Return (X, Y) of the center of cell containing provided text 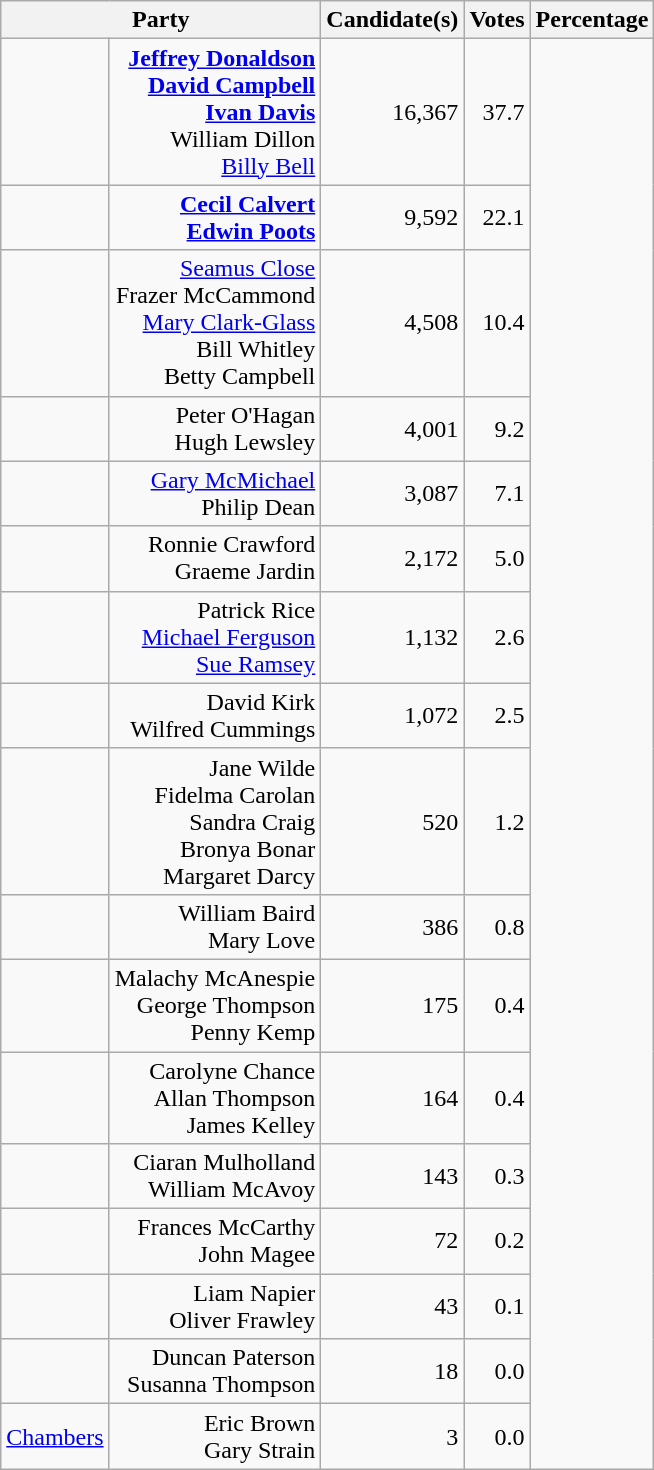
Malachy McAnespieGeorge ThompsonPenny Kemp (215, 1005)
5.0 (497, 558)
4,001 (392, 428)
Seamus CloseFrazer McCammondMary Clark-GlassBill WhitleyBetty Campbell (215, 323)
37.7 (497, 112)
72 (392, 1242)
Percentage (592, 20)
3 (392, 1436)
David KirkWilfred Cummings (215, 716)
Jane WildeFidelma CarolanSandra CraigBronya BonarMargaret Darcy (215, 821)
386 (392, 926)
43 (392, 1306)
18 (392, 1372)
Peter O'HaganHugh Lewsley (215, 428)
Carolyne ChanceAllan ThompsonJames Kelley (215, 1098)
Eric BrownGary Strain (215, 1436)
Patrick RiceMichael FergusonSue Ramsey (215, 637)
520 (392, 821)
Party (161, 20)
175 (392, 1005)
William BairdMary Love (215, 926)
0.2 (497, 1242)
Cecil CalvertEdwin Poots (215, 218)
7.1 (497, 494)
4,508 (392, 323)
2,172 (392, 558)
22.1 (497, 218)
164 (392, 1098)
Gary McMichaelPhilip Dean (215, 494)
2.5 (497, 716)
2.6 (497, 637)
143 (392, 1176)
Candidate(s) (392, 20)
0.3 (497, 1176)
9.2 (497, 428)
Frances McCarthyJohn Magee (215, 1242)
Votes (497, 20)
0.1 (497, 1306)
1,072 (392, 716)
0.8 (497, 926)
Ronnie CrawfordGraeme Jardin (215, 558)
1.2 (497, 821)
9,592 (392, 218)
Chambers (55, 1436)
16,367 (392, 112)
Liam NapierOliver Frawley (215, 1306)
3,087 (392, 494)
10.4 (497, 323)
Jeffrey DonaldsonDavid CampbellIvan DavisWilliam DillonBilly Bell (215, 112)
Ciaran MulhollandWilliam McAvoy (215, 1176)
1,132 (392, 637)
Duncan PatersonSusanna Thompson (215, 1372)
